Return the [X, Y] coordinate for the center point of the cell that contains the specified text.  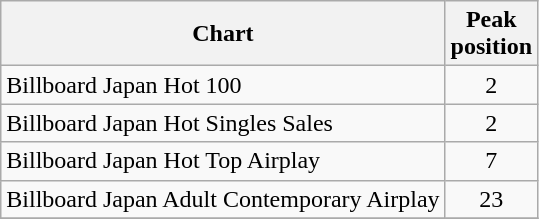
Billboard Japan Hot Singles Sales [223, 123]
Peakposition [491, 34]
Chart [223, 34]
23 [491, 199]
Billboard Japan Hot Top Airplay [223, 161]
Billboard Japan Hot 100 [223, 85]
7 [491, 161]
Billboard Japan Adult Contemporary Airplay [223, 199]
